For the text-containing cell, return its midpoint in (X, Y) coordinate format. 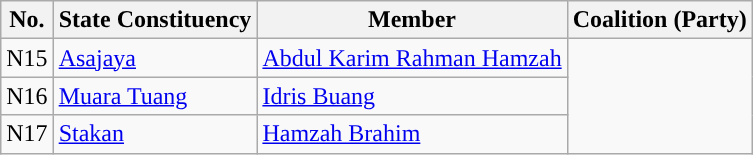
No. (27, 20)
N15 (27, 58)
Coalition (Party) (660, 20)
Stakan (155, 134)
Hamzah Brahim (412, 134)
N17 (27, 134)
State Constituency (155, 20)
Asajaya (155, 58)
Abdul Karim Rahman Hamzah (412, 58)
N16 (27, 96)
Idris Buang (412, 96)
Muara Tuang (155, 96)
Member (412, 20)
